Output the [X, Y] coordinate of the center of the cell containing the given text.  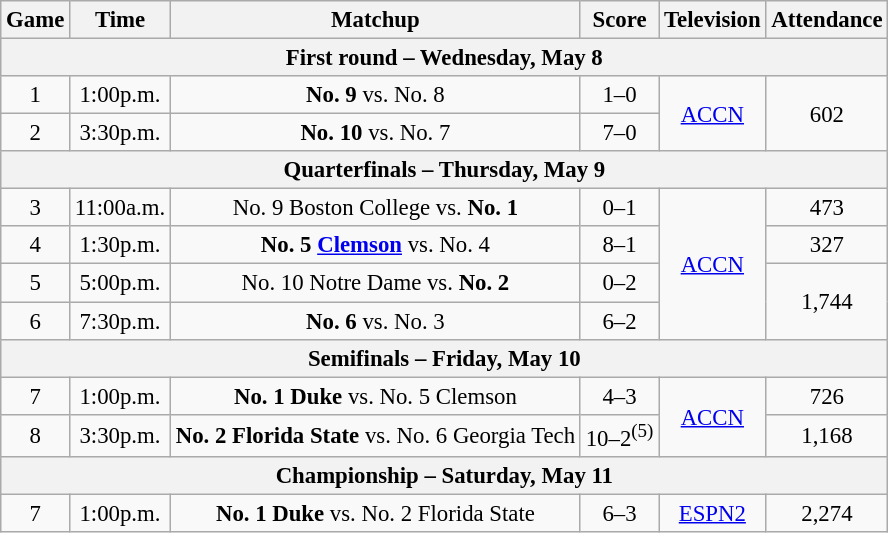
6–2 [619, 321]
Score [619, 20]
Attendance [827, 20]
473 [827, 208]
First round – Wednesday, May 8 [444, 58]
1:30p.m. [120, 245]
2 [36, 133]
4–3 [619, 396]
No. 10 Notre Dame vs. No. 2 [375, 283]
6–3 [619, 513]
ESPN2 [712, 513]
726 [827, 396]
Championship – Saturday, May 11 [444, 476]
No. 5 Clemson vs. No. 4 [375, 245]
1,744 [827, 302]
7–0 [619, 133]
1,168 [827, 435]
8–1 [619, 245]
7:30p.m. [120, 321]
Television [712, 20]
Time [120, 20]
No. 2 Florida State vs. No. 6 Georgia Tech [375, 435]
No. 1 Duke vs. No. 5 Clemson [375, 396]
0–1 [619, 208]
Matchup [375, 20]
5:00p.m. [120, 283]
No. 9 Boston College vs. No. 1 [375, 208]
0–2 [619, 283]
No. 6 vs. No. 3 [375, 321]
8 [36, 435]
Semifinals – Friday, May 10 [444, 358]
602 [827, 114]
Game [36, 20]
Quarterfinals – Thursday, May 9 [444, 170]
1–0 [619, 95]
6 [36, 321]
327 [827, 245]
1 [36, 95]
No. 10 vs. No. 7 [375, 133]
11:00a.m. [120, 208]
3 [36, 208]
5 [36, 283]
No. 1 Duke vs. No. 2 Florida State [375, 513]
2,274 [827, 513]
4 [36, 245]
10–2(5) [619, 435]
No. 9 vs. No. 8 [375, 95]
